Locate the cell with the specified text and output its [X, Y] center coordinate. 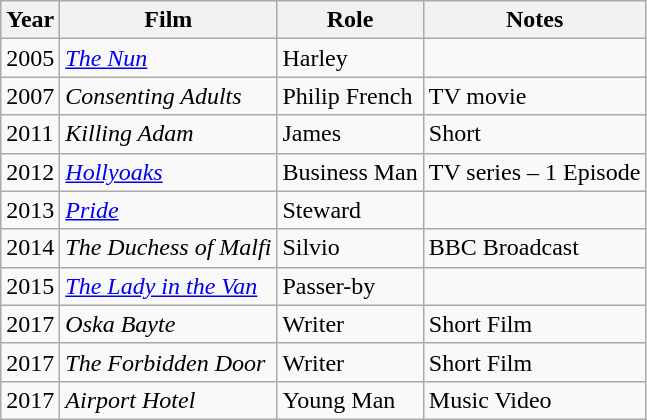
Music Video [534, 400]
Passer-by [350, 286]
Airport Hotel [168, 400]
Hollyoaks [168, 172]
Film [168, 20]
Steward [350, 210]
Notes [534, 20]
2015 [30, 286]
2013 [30, 210]
Role [350, 20]
2007 [30, 96]
Consenting Adults [168, 96]
TV series – 1 Episode [534, 172]
The Duchess of Malfi [168, 248]
The Nun [168, 58]
Short [534, 134]
TV movie [534, 96]
Harley [350, 58]
Killing Adam [168, 134]
Business Man [350, 172]
2011 [30, 134]
2005 [30, 58]
Silvio [350, 248]
2014 [30, 248]
James [350, 134]
The Forbidden Door [168, 362]
Philip French [350, 96]
Pride [168, 210]
Oska Bayte [168, 324]
Young Man [350, 400]
The Lady in the Van [168, 286]
Year [30, 20]
BBC Broadcast [534, 248]
2012 [30, 172]
